Detect which cell encompasses the target text, then output its (X, Y) center coordinate. 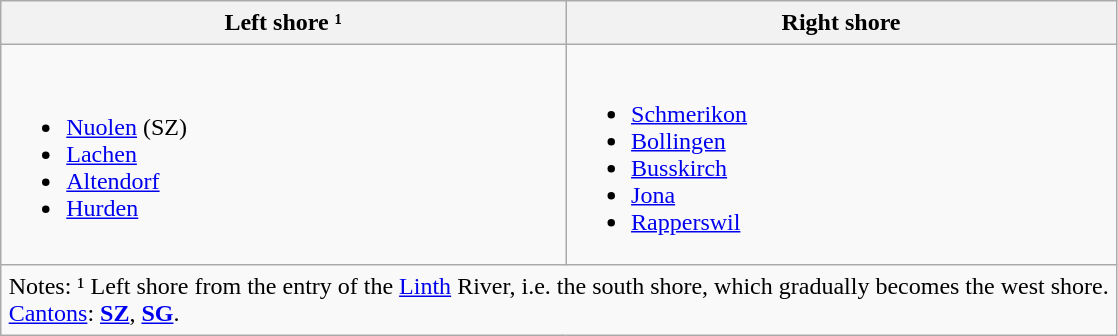
Schmerikon Bollingen Busskirch Jona Rapperswil (842, 154)
Notes: ¹ Left shore from the entry of the Linth River, i.e. the south shore, which gradually becomes the west shore.Cantons: SZ, SG. (559, 300)
Nuolen (SZ)Lachen Altendorf Hurden (284, 154)
Left shore ¹ (284, 22)
Right shore (842, 22)
